Determine the (X, Y) coordinate at the center of the cell enclosing the given text.  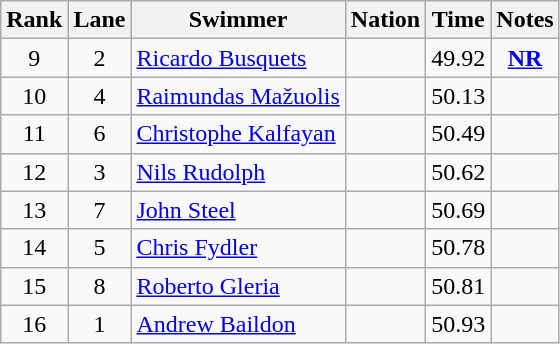
John Steel (238, 210)
Raimundas Mažuolis (238, 96)
50.69 (458, 210)
4 (100, 96)
12 (34, 172)
Nils Rudolph (238, 172)
1 (100, 324)
6 (100, 134)
50.49 (458, 134)
Lane (100, 20)
14 (34, 248)
50.78 (458, 248)
10 (34, 96)
Swimmer (238, 20)
NR (525, 58)
50.81 (458, 286)
Nation (385, 20)
Ricardo Busquets (238, 58)
49.92 (458, 58)
Time (458, 20)
16 (34, 324)
3 (100, 172)
Rank (34, 20)
50.93 (458, 324)
5 (100, 248)
Chris Fydler (238, 248)
Notes (525, 20)
Roberto Gleria (238, 286)
7 (100, 210)
Christophe Kalfayan (238, 134)
50.62 (458, 172)
11 (34, 134)
15 (34, 286)
13 (34, 210)
Andrew Baildon (238, 324)
50.13 (458, 96)
9 (34, 58)
8 (100, 286)
2 (100, 58)
